Extract the (x, y) coordinate from the center of the cell holding the provided text.  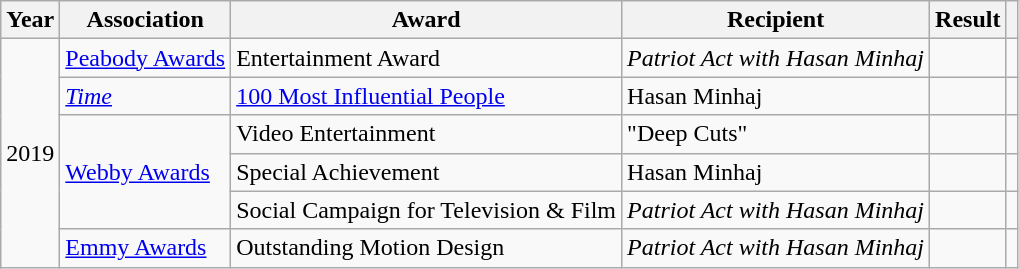
Result (968, 20)
Entertainment Award (426, 58)
Time (146, 96)
Video Entertainment (426, 134)
Award (426, 20)
"Deep Cuts" (776, 134)
Year (30, 20)
Peabody Awards (146, 58)
Social Campaign for Television & Film (426, 210)
Outstanding Motion Design (426, 248)
Special Achievement (426, 172)
2019 (30, 153)
Emmy Awards (146, 248)
100 Most Influential People (426, 96)
Webby Awards (146, 172)
Recipient (776, 20)
Association (146, 20)
